Determine the [x, y] coordinate at the center of the cell enclosing the given text.  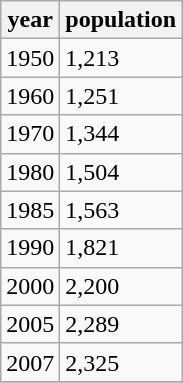
1,821 [121, 248]
1990 [30, 248]
1980 [30, 172]
2,289 [121, 324]
1,213 [121, 58]
1,504 [121, 172]
1970 [30, 134]
year [30, 20]
2005 [30, 324]
2,200 [121, 286]
2000 [30, 286]
1960 [30, 96]
1950 [30, 58]
1,563 [121, 210]
2,325 [121, 362]
2007 [30, 362]
1,344 [121, 134]
1985 [30, 210]
population [121, 20]
1,251 [121, 96]
